For the text-containing cell, return its midpoint in (X, Y) coordinate format. 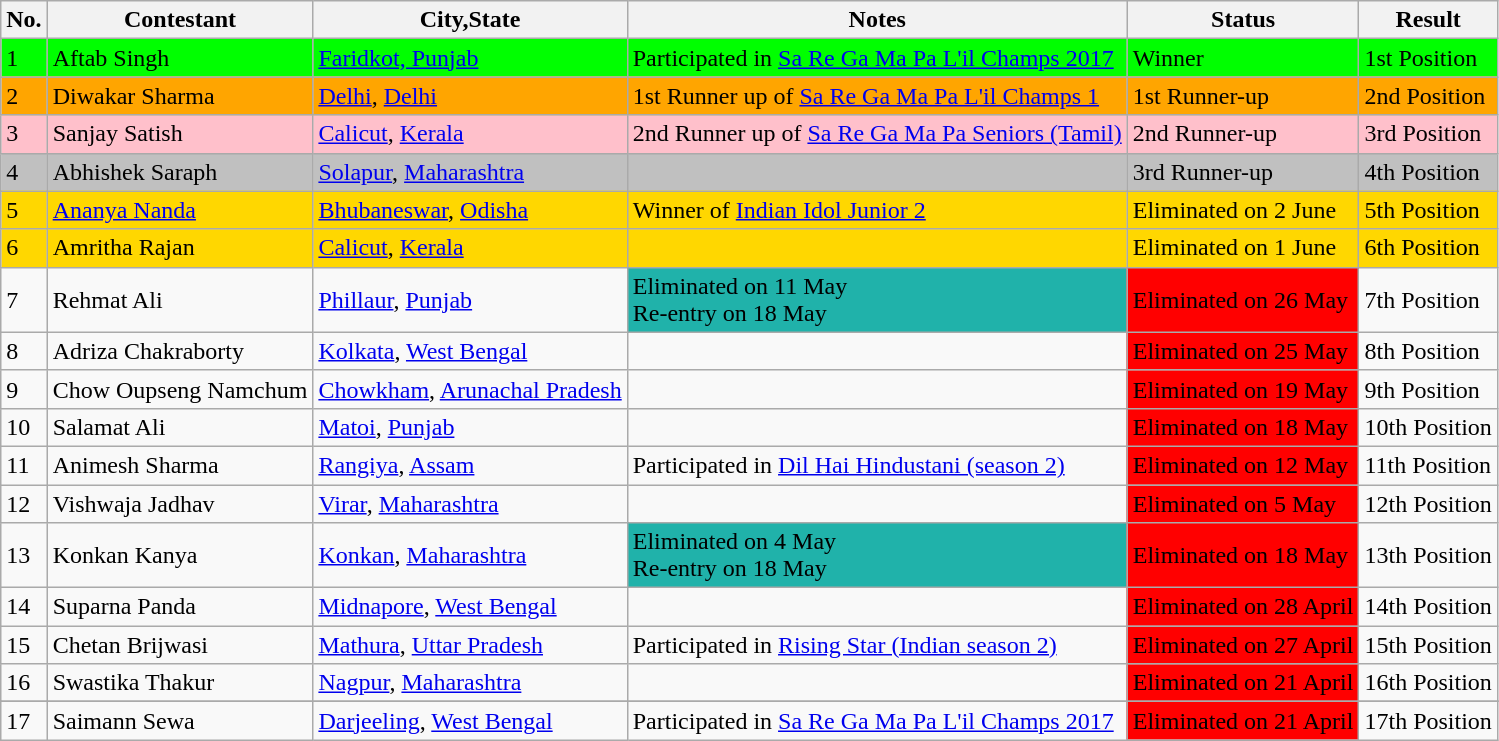
14 (24, 607)
5th Position (1428, 210)
Rangiya, Assam (470, 465)
Eliminated on 5 May (1243, 503)
15 (24, 645)
Rehmat Ali (180, 300)
Delhi, Delhi (470, 96)
8 (24, 351)
Diwakar Sharma (180, 96)
7 (24, 300)
6 (24, 248)
No. (24, 20)
Aftab Singh (180, 58)
Contestant (180, 20)
3rd Position (1428, 134)
Chetan Brijwasi (180, 645)
Konkan, Maharashtra (470, 556)
6th Position (1428, 248)
Mathura, Uttar Pradesh (470, 645)
Chow Oupseng Namchum (180, 389)
Eliminated on 26 May (1243, 300)
15th Position (1428, 645)
Kolkata, West Bengal (470, 351)
Suparna Panda (180, 607)
Notes (877, 20)
9 (24, 389)
16 (24, 683)
Sanjay Satish (180, 134)
10 (24, 427)
Adriza Chakraborty (180, 351)
1 (24, 58)
9th Position (1428, 389)
10th Position (1428, 427)
11 (24, 465)
Result (1428, 20)
3 (24, 134)
Eliminated on 11 MayRe-entry on 18 May (877, 300)
Swastika Thakur (180, 683)
1st Runner up of Sa Re Ga Ma Pa L'il Champs 1 (877, 96)
Eliminated on 12 May (1243, 465)
3rd Runner-up (1243, 172)
Chowkham, Arunachal Pradesh (470, 389)
4th Position (1428, 172)
8th Position (1428, 351)
1st Position (1428, 58)
13 (24, 556)
2nd Runner-up (1243, 134)
Eliminated on 25 May (1243, 351)
Saimann Sewa (180, 721)
2 (24, 96)
12th Position (1428, 503)
Eliminated on 4 MayRe-entry on 18 May (877, 556)
Faridkot, Punjab (470, 58)
14th Position (1428, 607)
4 (24, 172)
Eliminated on 2 June (1243, 210)
11th Position (1428, 465)
Eliminated on 19 May (1243, 389)
Darjeeling, West Bengal (470, 721)
Matoi, Punjab (470, 427)
Midnapore, West Bengal (470, 607)
Winner of Indian Idol Junior 2 (877, 210)
Participated in Dil Hai Hindustani (season 2) (877, 465)
Eliminated on 28 April (1243, 607)
2nd Position (1428, 96)
Eliminated on 27 April (1243, 645)
Vishwaja Jadhav (180, 503)
Phillaur, Punjab (470, 300)
Participated in Rising Star (Indian season 2) (877, 645)
Winner (1243, 58)
7th Position (1428, 300)
2nd Runner up of Sa Re Ga Ma Pa Seniors (Tamil) (877, 134)
Konkan Kanya (180, 556)
Eliminated on 1 June (1243, 248)
City,State (470, 20)
Animesh Sharma (180, 465)
13th Position (1428, 556)
Salamat Ali (180, 427)
Status (1243, 20)
Solapur, Maharashtra (470, 172)
17th Position (1428, 721)
Nagpur, Maharashtra (470, 683)
Virar, Maharashtra (470, 503)
1st Runner-up (1243, 96)
12 (24, 503)
16th Position (1428, 683)
17 (24, 721)
Bhubaneswar, Odisha (470, 210)
Amritha Rajan (180, 248)
Ananya Nanda (180, 210)
5 (24, 210)
Abhishek Saraph (180, 172)
